Find where the given text appears and provide that cell's center as [x, y] coordinate. 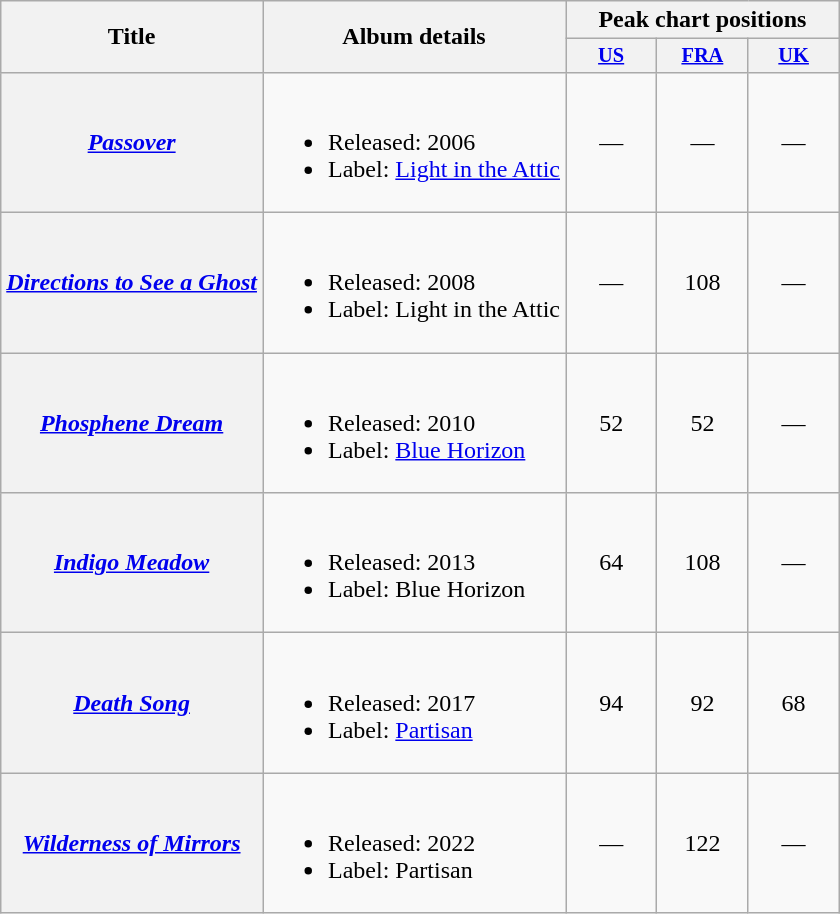
Passover [132, 142]
Released: 2008Label: Light in the Attic [414, 283]
Released: 2013Label: Blue Horizon [414, 563]
Released: 2010Label: Blue Horizon [414, 423]
Peak chart positions [703, 20]
Released: 2022Label: Partisan [414, 843]
UK [794, 56]
64 [612, 563]
Title [132, 37]
Phosphene Dream [132, 423]
Released: 2017Label: Partisan [414, 703]
122 [702, 843]
Released: 2006Label: Light in the Attic [414, 142]
92 [702, 703]
94 [612, 703]
Wilderness of Mirrors [132, 843]
Album details [414, 37]
FRA [702, 56]
US [612, 56]
Directions to See a Ghost [132, 283]
Indigo Meadow [132, 563]
Death Song [132, 703]
68 [794, 703]
